Capture the cell that displays the provided text and extract its [X, Y] central coordinate. 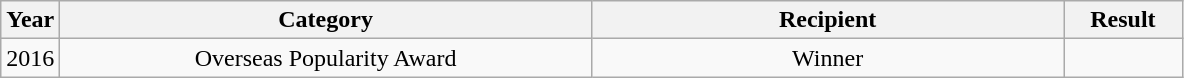
Winner [827, 58]
Year [30, 20]
Recipient [827, 20]
Category [326, 20]
Result [1123, 20]
2016 [30, 58]
Overseas Popularity Award [326, 58]
